Provide the [X, Y] coordinate of the cell's center where the given text is located.  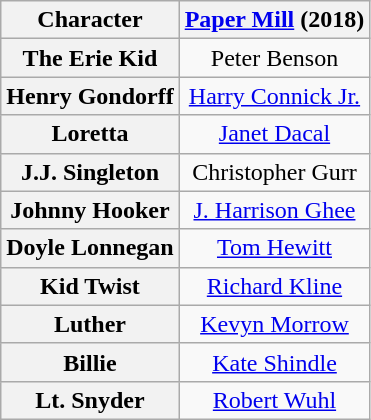
Kid Twist [90, 286]
Richard Kline [274, 286]
The Erie Kid [90, 58]
Harry Connick Jr. [274, 96]
Lt. Snyder [90, 400]
Doyle Lonnegan [90, 248]
J. Harrison Ghee [274, 210]
Kate Shindle [274, 362]
Janet Dacal [274, 134]
J.J. Singleton [90, 172]
Tom Hewitt [274, 248]
Robert Wuhl [274, 400]
Peter Benson [274, 58]
Christopher Gurr [274, 172]
Paper Mill (2018) [274, 20]
Character [90, 20]
Luther [90, 324]
Johnny Hooker [90, 210]
Henry Gondorff [90, 96]
Loretta [90, 134]
Kevyn Morrow [274, 324]
Billie [90, 362]
